Pinpoint the cell where the given text exists, returning its (X, Y) midpoint coordinate. 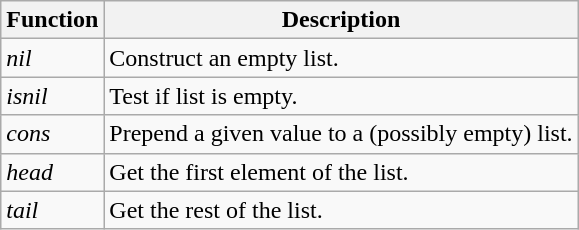
Get the first element of the list. (341, 172)
nil (52, 58)
Test if list is empty. (341, 96)
Construct an empty list. (341, 58)
isnil (52, 96)
head (52, 172)
Description (341, 20)
Prepend a given value to a (possibly empty) list. (341, 134)
Function (52, 20)
cons (52, 134)
Get the rest of the list. (341, 210)
tail (52, 210)
